Return the [X, Y] coordinate for the center point of the cell that contains the specified text.  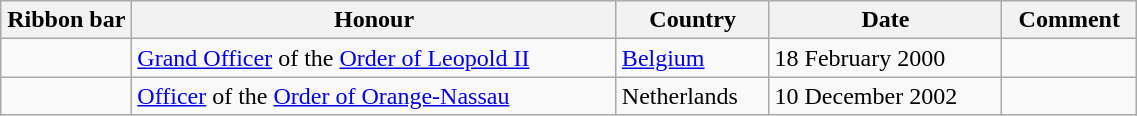
Officer of the Order of Orange-Nassau [374, 96]
Ribbon bar [66, 20]
10 December 2002 [886, 96]
Grand Officer of the Order of Leopold II [374, 58]
Belgium [692, 58]
Honour [374, 20]
Comment [1070, 20]
Date [886, 20]
18 February 2000 [886, 58]
Country [692, 20]
Netherlands [692, 96]
